Return [x, y] of the center of cell containing provided text 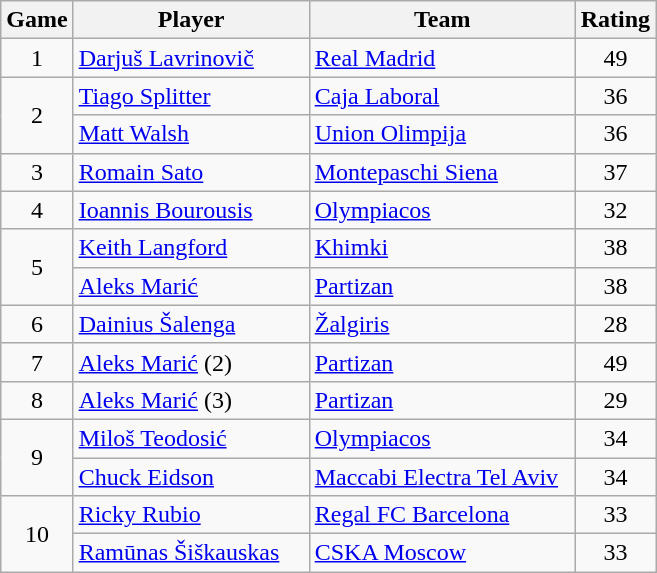
Aleks Marić [191, 286]
2 [37, 115]
Romain Sato [191, 172]
Ioannis Bourousis [191, 210]
Player [191, 20]
Žalgiris [442, 324]
Chuck Eidson [191, 477]
8 [37, 400]
Keith Langford [191, 248]
Miloš Teodosić [191, 438]
Darjuš Lavrinovič [191, 58]
Regal FC Barcelona [442, 515]
Matt Walsh [191, 134]
Caja Laboral [442, 96]
Khimki [442, 248]
Ramūnas Šiškauskas [191, 553]
CSKA Moscow [442, 553]
28 [615, 324]
Aleks Marić (2) [191, 362]
6 [37, 324]
Aleks Marić (3) [191, 400]
Union Olimpija [442, 134]
37 [615, 172]
Tiago Splitter [191, 96]
7 [37, 362]
Maccabi Electra Tel Aviv [442, 477]
Ricky Rubio [191, 515]
3 [37, 172]
Team [442, 20]
Game [37, 20]
4 [37, 210]
Rating [615, 20]
9 [37, 457]
1 [37, 58]
10 [37, 534]
Dainius Šalenga [191, 324]
29 [615, 400]
Montepaschi Siena [442, 172]
5 [37, 267]
Real Madrid [442, 58]
32 [615, 210]
